Output the (X, Y) coordinate of the center of the cell containing the given text.  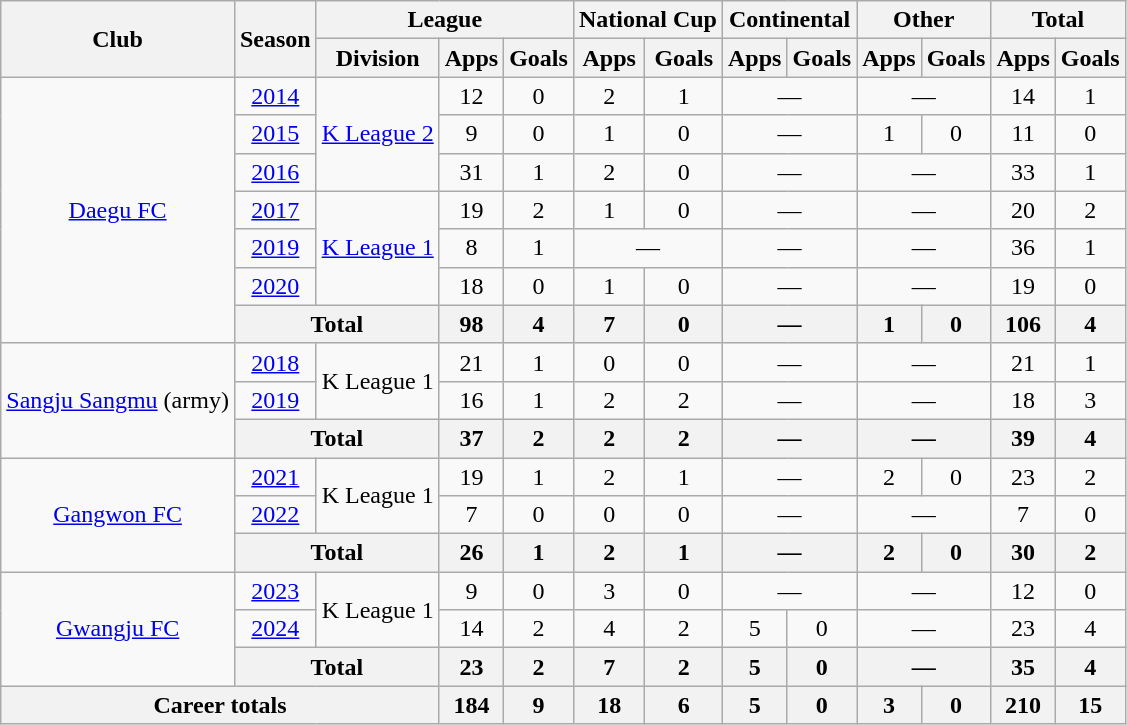
2017 (275, 210)
16 (471, 400)
35 (1023, 667)
Continental (790, 20)
National Cup (648, 20)
36 (1023, 248)
30 (1023, 553)
184 (471, 705)
2020 (275, 286)
Gwangju FC (118, 629)
League (444, 20)
Gangwon FC (118, 515)
Season (275, 39)
Other (924, 20)
2014 (275, 96)
33 (1023, 172)
37 (471, 438)
Club (118, 39)
2021 (275, 477)
106 (1023, 324)
6 (684, 705)
Sangju Sangmu (army) (118, 400)
98 (471, 324)
31 (471, 172)
39 (1023, 438)
210 (1023, 705)
2022 (275, 515)
Daegu FC (118, 210)
26 (471, 553)
11 (1023, 134)
8 (471, 248)
2015 (275, 134)
2016 (275, 172)
2024 (275, 629)
15 (1090, 705)
20 (1023, 210)
Division (378, 58)
2023 (275, 591)
Career totals (220, 705)
2018 (275, 362)
K League 2 (378, 134)
